Return the [X, Y] coordinate for the center point of the cell that contains the specified text.  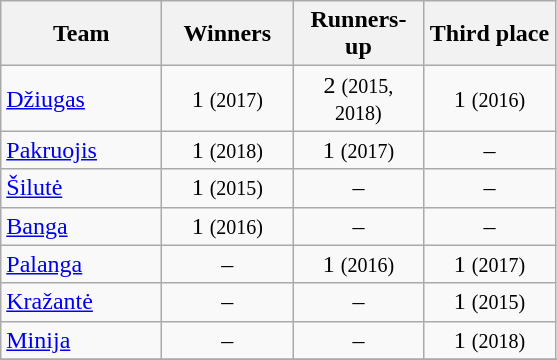
Winners [228, 34]
2 (2015, 2018) [358, 98]
Džiugas [82, 98]
Pakruojis [82, 150]
Palanga [82, 264]
Runners-up [358, 34]
Banga [82, 226]
Minija [82, 340]
Kražantė [82, 302]
Šilutė [82, 188]
Third place [490, 34]
Team [82, 34]
